From the cell containing the given text, extract its center point as [x, y] coordinate. 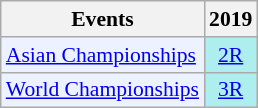
World Championships [102, 90]
Events [102, 19]
2019 [230, 19]
3R [230, 90]
2R [230, 55]
Asian Championships [102, 55]
